Search for the cell housing the specified text and yield its [x, y] center coordinate. 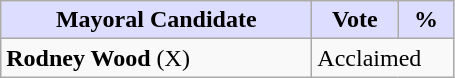
Acclaimed [383, 58]
Vote [355, 20]
Mayoral Candidate [156, 20]
% [426, 20]
Rodney Wood (X) [156, 58]
